Scan for the cell matching the given text and deliver its (x, y) coordinate at center. 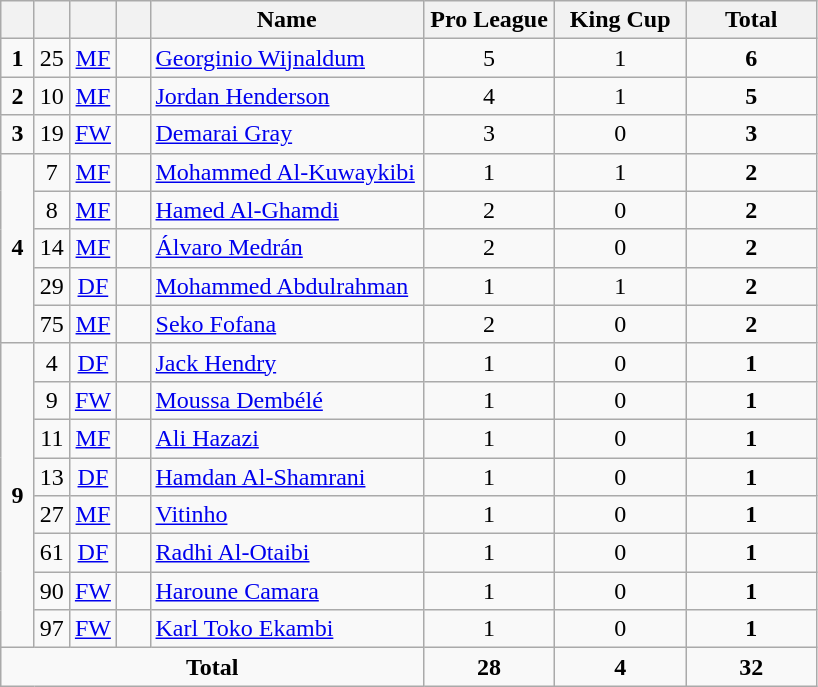
Mohammed Abdulrahman (287, 286)
28 (490, 667)
Álvaro Medrán (287, 248)
32 (752, 667)
Name (287, 20)
Mohammed Al-Kuwaykibi (287, 172)
97 (52, 629)
90 (52, 591)
Jack Hendry (287, 362)
Hamed Al-Ghamdi (287, 210)
Seko Fofana (287, 324)
King Cup (620, 20)
Ali Hazazi (287, 438)
14 (52, 248)
Haroune Camara (287, 591)
Karl Toko Ekambi (287, 629)
29 (52, 286)
6 (752, 58)
13 (52, 477)
11 (52, 438)
19 (52, 134)
Demarai Gray (287, 134)
Moussa Dembélé (287, 400)
Pro League (490, 20)
61 (52, 553)
Hamdan Al-Shamrani (287, 477)
8 (52, 210)
75 (52, 324)
7 (52, 172)
27 (52, 515)
Jordan Henderson (287, 96)
Vitinho (287, 515)
Georginio Wijnaldum (287, 58)
25 (52, 58)
10 (52, 96)
Radhi Al-Otaibi (287, 553)
